Return the (X, Y) coordinate for the center point of the cell that contains the specified text.  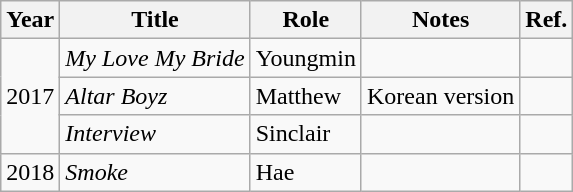
2017 (30, 96)
Matthew (306, 96)
Title (155, 20)
Smoke (155, 172)
Youngmin (306, 58)
Role (306, 20)
Year (30, 20)
Interview (155, 134)
Sinclair (306, 134)
2018 (30, 172)
Hae (306, 172)
Notes (440, 20)
My Love My Bride (155, 58)
Korean version (440, 96)
Ref. (546, 20)
Altar Boyz (155, 96)
